Return [x, y] of the center of cell containing provided text 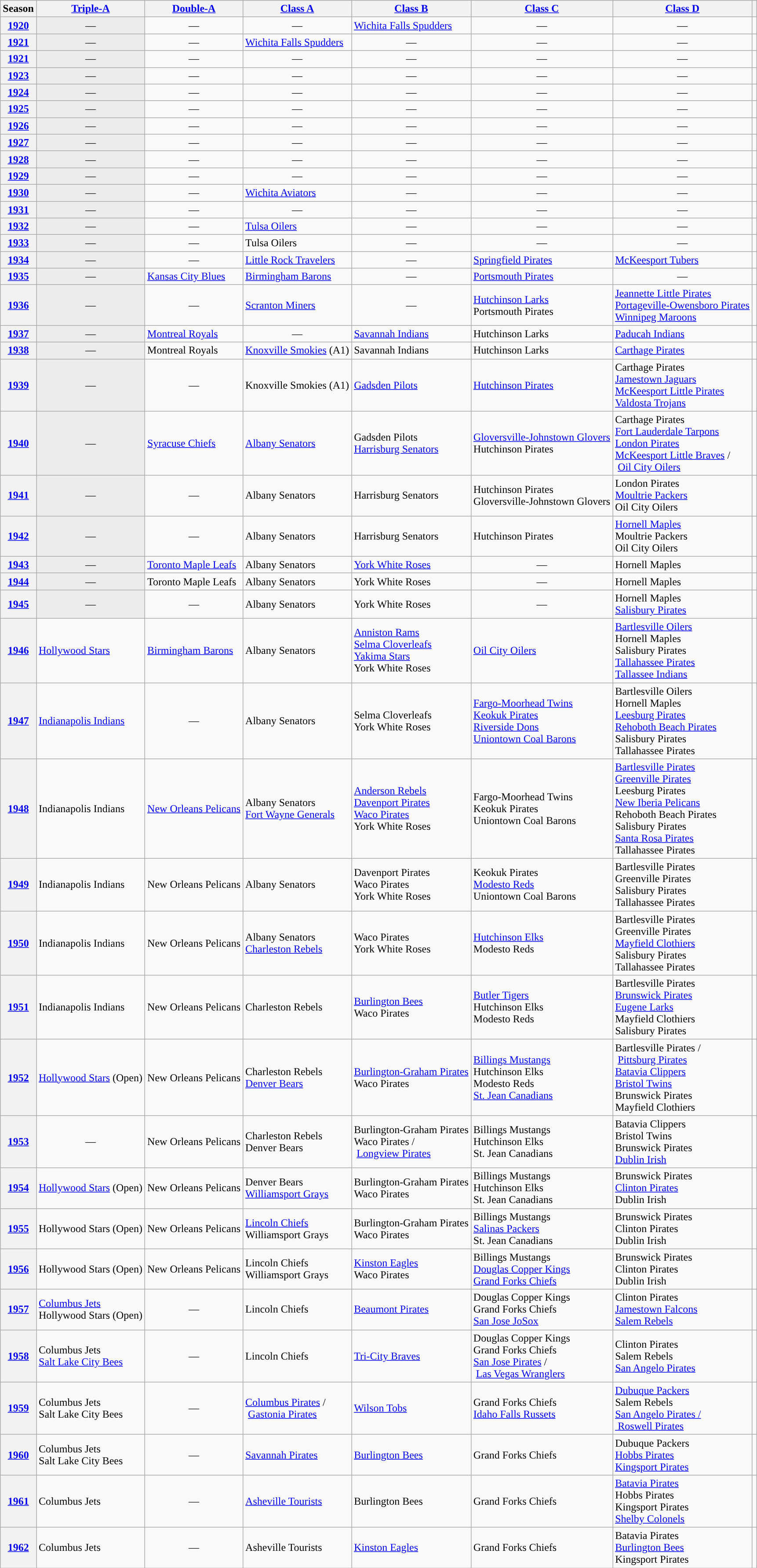
1959 [18, 1408]
Billings MustangsDouglas Copper KingsGrand Forks Chiefs [542, 1269]
Billings MustangsSalinas PackersSt. Jean Canadians [542, 1229]
Albany SenatorsFort Wayne Generals [297, 809]
1952 [18, 1077]
1931 [18, 210]
Charleston Rebels [297, 1007]
Anderson RebelsDavenport PiratesWaco PiratesYork White Roses [411, 809]
Clinton PiratesJamestown FalconsSalem Rebels [682, 1309]
Beaumont Pirates [411, 1309]
1947 [18, 720]
Hutchinson PiratesGloversville-Johnstown Glovers [542, 496]
1937 [18, 334]
Billings MustangsHutchinson ElksModesto RedsSt. Jean Canadians [542, 1077]
Triple-A [91, 9]
1939 [18, 385]
1956 [18, 1269]
Hornell MaplesSalisbury Pirates [682, 604]
Oil City Oilers [542, 650]
Syracuse Chiefs [194, 443]
Davenport PiratesWaco PiratesYork White Roses [411, 885]
1953 [18, 1141]
1928 [18, 159]
1950 [18, 943]
Columbus JetsHollywood Stars (Open) [91, 1309]
Class B [411, 9]
1935 [18, 277]
Kansas City Blues [194, 277]
Fargo-Moorhead TwinsKeokuk PiratesUniontown Coal Barons [542, 809]
1955 [18, 1229]
1957 [18, 1309]
1929 [18, 176]
Waco PiratesYork White Roses [411, 943]
1926 [18, 126]
Class D [682, 9]
Tri-City Braves [411, 1356]
1930 [18, 193]
London PiratesMoultrie PackersOil City Oilers [682, 496]
Bartlesville PiratesGreenville PiratesLeesburg PiratesNew Iberia PelicansRehoboth Beach PiratesSalisbury PiratesSanta Rosa PiratesTallahassee Pirates [682, 809]
Butler TigersHutchinson ElksModesto Reds [542, 1007]
Bartlesville Pirates / Pittsburg PiratesBatavia ClippersBristol TwinsBrunswick PiratesMayfield Clothiers [682, 1077]
1954 [18, 1188]
Anniston RamsSelma CloverleafsYakima StarsYork White Roses [411, 650]
1962 [18, 1547]
1949 [18, 885]
1932 [18, 226]
Dubuque PackersSalem RebelsSan Angelo Pirates / Roswell Pirates [682, 1408]
Selma CloverleafsYork White Roses [411, 720]
1944 [18, 581]
Scranton Miners [297, 305]
Savannah Pirates [297, 1455]
Fargo-Moorhead TwinsKeokuk PiratesRiverside DonsUniontown Coal Barons [542, 720]
1936 [18, 305]
Bartlesville PiratesBrunswick PiratesEugene LarksMayfield ClothiersSalisbury Pirates [682, 1007]
Hutchinson LarksPortsmouth Pirates [542, 305]
Gadsden Pilots [411, 385]
Keokuk PiratesModesto RedsUniontown Coal Barons [542, 885]
Clinton PiratesSalem RebelsSan Angelo Pirates [682, 1356]
Douglas Copper KingsGrand Forks ChiefsSan Jose JoSox [542, 1309]
Burlington BeesWaco Pirates [411, 1007]
Paducah Indians [682, 334]
Burlington-Graham PiratesWaco Pirates / Longview Pirates [411, 1141]
Portsmouth Pirates [542, 277]
1923 [18, 76]
Douglas Copper KingsGrand Forks ChiefsSan Jose Pirates / Las Vegas Wranglers [542, 1356]
Jeannette Little PiratesPortageville-Owensboro PiratesWinnipeg Maroons [682, 305]
Hornell MaplesMoultrie PackersOil City Oilers [682, 536]
1943 [18, 565]
Hutchinson ElksModesto Reds [542, 943]
Grand Forks ChiefsIdaho Falls Russets [542, 1408]
Springfield Pirates [542, 260]
1961 [18, 1501]
1924 [18, 92]
Bartlesville PiratesGreenville PiratesMayfield ClothiersSalisbury PiratesTallahassee Pirates [682, 943]
Carthage PiratesFort Lauderdale TarponsLondon PiratesMcKeesport Little Braves / Oil City Oilers [682, 443]
Double-A [194, 9]
1948 [18, 809]
1925 [18, 109]
1940 [18, 443]
1934 [18, 260]
Kinston EaglesWaco Pirates [411, 1269]
Little Rock Travelers [297, 260]
Gloversville-Johnstown GloversHutchinson Pirates [542, 443]
1933 [18, 243]
McKeesport Tubers [682, 260]
Kinston Eagles [411, 1547]
Columbus Pirates / Gastonia Pirates [297, 1408]
Season [18, 9]
Bartlesville OilersHornell MaplesSalisbury PiratesTallahassee PiratesTallassee Indians [682, 650]
Batavia PiratesHobbs PiratesKingsport PiratesShelby Colonels [682, 1501]
Denver BearsWilliamsport Grays [297, 1188]
1942 [18, 536]
1958 [18, 1356]
1941 [18, 496]
1951 [18, 1007]
Carthage Pirates [682, 350]
Bartlesville OilersHornell MaplesLeesburg PiratesRehoboth Beach PiratesSalisbury PiratesTallahassee Pirates [682, 720]
Batavia PiratesBurlington BeesKingsport Pirates [682, 1547]
1927 [18, 142]
Bartlesville PiratesGreenville PiratesSalisbury PiratesTallahassee Pirates [682, 885]
1945 [18, 604]
Batavia ClippersBristol TwinsBrunswick PiratesDublin Irish [682, 1141]
1960 [18, 1455]
Wichita Aviators [297, 193]
Class A [297, 9]
Gadsden PilotsHarrisburg Senators [411, 443]
Albany SenatorsCharleston Rebels [297, 943]
1946 [18, 650]
1920 [18, 26]
Class C [542, 9]
Carthage PiratesJamestown JaguarsMcKeesport Little PiratesValdosta Trojans [682, 385]
Wilson Tobs [411, 1408]
Dubuque PackersHobbs PiratesKingsport Pirates [682, 1455]
Hollywood Stars [91, 650]
1938 [18, 350]
